Capture the cell that displays the provided text and extract its (X, Y) central coordinate. 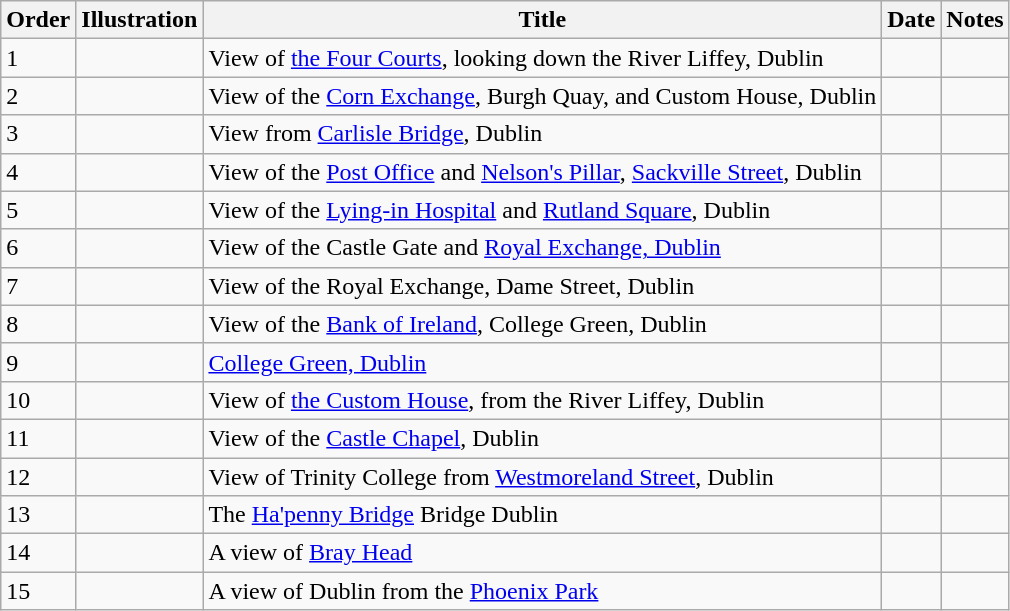
5 (38, 210)
10 (38, 400)
12 (38, 477)
6 (38, 248)
Date (912, 20)
View of the Castle Chapel, Dublin (542, 438)
Notes (975, 20)
9 (38, 362)
View of Trinity College from Westmoreland Street, Dublin (542, 477)
View of the Corn Exchange, Burgh Quay, and Custom House, Dublin (542, 96)
View of the Four Courts, looking down the River Liffey, Dublin (542, 58)
A view of Dublin from the Phoenix Park (542, 591)
View of the Custom House, from the River Liffey, Dublin (542, 400)
3 (38, 134)
View of the Post Office and Nelson's Pillar, Sackville Street, Dublin (542, 172)
4 (38, 172)
1 (38, 58)
11 (38, 438)
8 (38, 324)
7 (38, 286)
View of the Bank of Ireland, College Green, Dublin (542, 324)
14 (38, 553)
Order (38, 20)
The Ha'penny Bridge Bridge Dublin (542, 515)
Illustration (140, 20)
View of the Castle Gate and Royal Exchange, Dublin (542, 248)
View from Carlisle Bridge, Dublin (542, 134)
College Green, Dublin (542, 362)
15 (38, 591)
2 (38, 96)
13 (38, 515)
Title (542, 20)
A view of Bray Head (542, 553)
View of the Lying-in Hospital and Rutland Square, Dublin (542, 210)
View of the Royal Exchange, Dame Street, Dublin (542, 286)
